Pinpoint the cell where the given text exists, returning its [X, Y] midpoint coordinate. 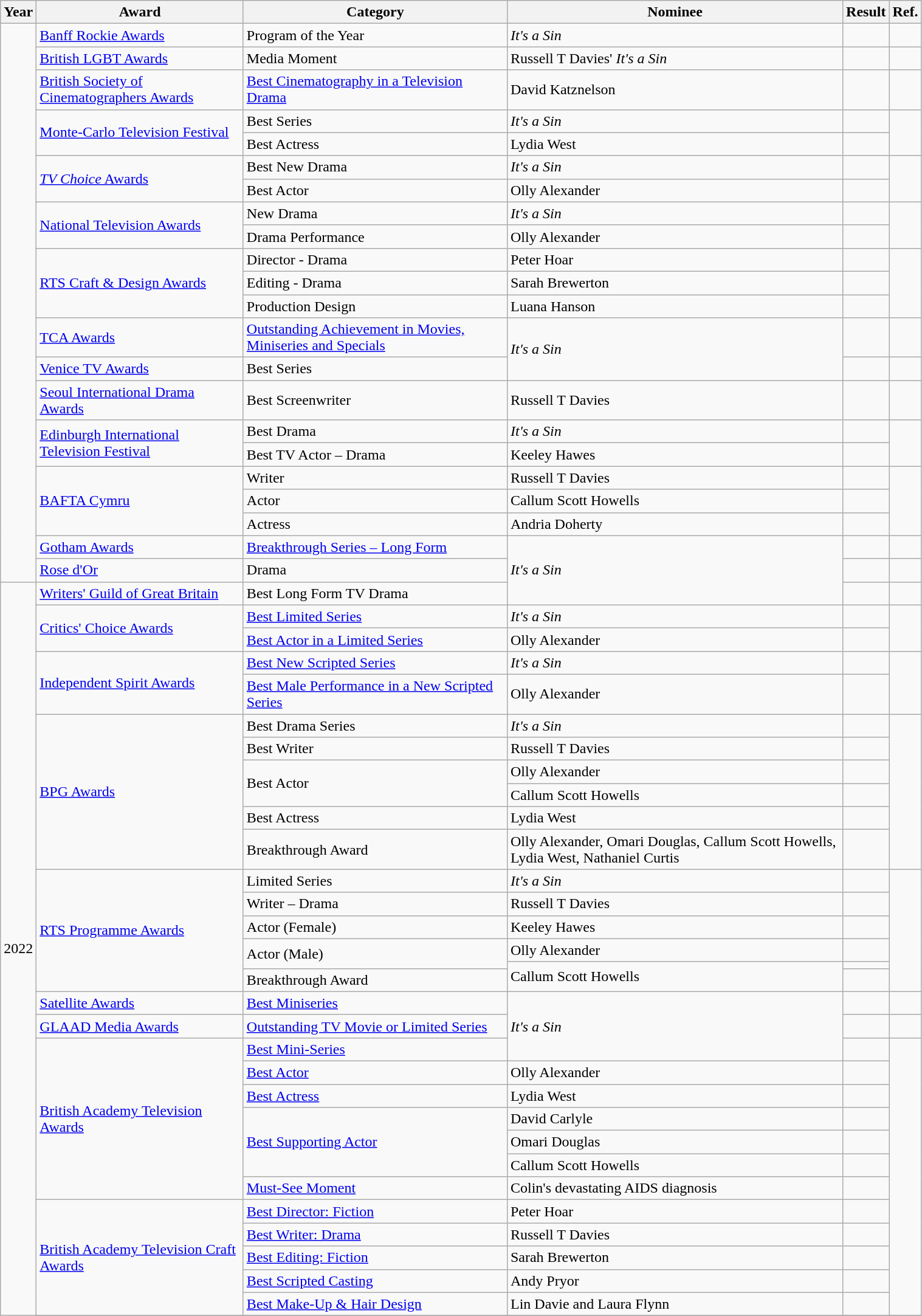
Drama Performance [375, 236]
Writer – Drama [375, 904]
Critics' Choice Awards [140, 628]
RTS Craft & Design Awards [140, 283]
Editing - Drama [375, 283]
Result [866, 12]
TCA Awards [140, 338]
Best Drama [375, 432]
Colin's devastating AIDS diagnosis [675, 1188]
Best Make-Up & Hair Design [375, 1304]
Production Design [375, 306]
David Carlyle [675, 1119]
Best New Scripted Series [375, 663]
Monte-Carlo Television Festival [140, 133]
Best TV Actor – Drama [375, 455]
Writers' Guild of Great Britain [140, 593]
Banff Rockie Awards [140, 35]
Andy Pryor [675, 1281]
Best Male Performance in a New Scripted Series [375, 694]
Best Actor in a Limited Series [375, 639]
Best Limited Series [375, 616]
British Society of Cinematographers Awards [140, 90]
Best Writer [375, 749]
Year [18, 12]
Best Scripted Casting [375, 1281]
Luana Hanson [675, 306]
GLAAD Media Awards [140, 1026]
RTS Programme Awards [140, 930]
Russell T Davies' It's a Sin [675, 58]
Olly Alexander, Omari Douglas, Callum Scott Howells, Lydia West, Nathaniel Curtis [675, 850]
Category [375, 12]
Andria Doherty [675, 524]
Director - Drama [375, 260]
Best Writer: Drama [375, 1235]
Best Screenwriter [375, 400]
Drama [375, 570]
Outstanding TV Movie or Limited Series [375, 1026]
Gotham Awards [140, 547]
Program of the Year [375, 35]
David Katznelson [675, 90]
Satellite Awards [140, 1003]
British Academy Television Craft Awards [140, 1258]
Best Mini-Series [375, 1049]
Best Miniseries [375, 1003]
Ref. [906, 12]
Actor [375, 501]
Writer [375, 478]
Seoul International Drama Awards [140, 400]
Actor (Female) [375, 927]
BPG Awards [140, 791]
Edinburgh International Television Festival [140, 443]
BAFTA Cymru [140, 501]
Must-See Moment [375, 1188]
Best New Drama [375, 167]
Best Editing: Fiction [375, 1258]
British LGBT Awards [140, 58]
Best Supporting Actor [375, 1142]
2022 [18, 948]
Omari Douglas [675, 1142]
British Academy Television Awards [140, 1118]
Award [140, 12]
Best Long Form TV Drama [375, 593]
Venice TV Awards [140, 369]
Lin Davie and Laura Flynn [675, 1304]
New Drama [375, 213]
Best Cinematography in a Television Drama [375, 90]
Breakthrough Series – Long Form [375, 547]
Limited Series [375, 881]
TV Choice Awards [140, 179]
Outstanding Achievement in Movies, Miniseries and Specials [375, 338]
Actor (Male) [375, 953]
Independent Spirit Awards [140, 682]
Media Moment [375, 58]
Nominee [675, 12]
Best Director: Fiction [375, 1211]
Actress [375, 524]
Rose d'Or [140, 570]
National Television Awards [140, 225]
Best Drama Series [375, 725]
